Find where the given text appears and provide that cell's center as (x, y) coordinate. 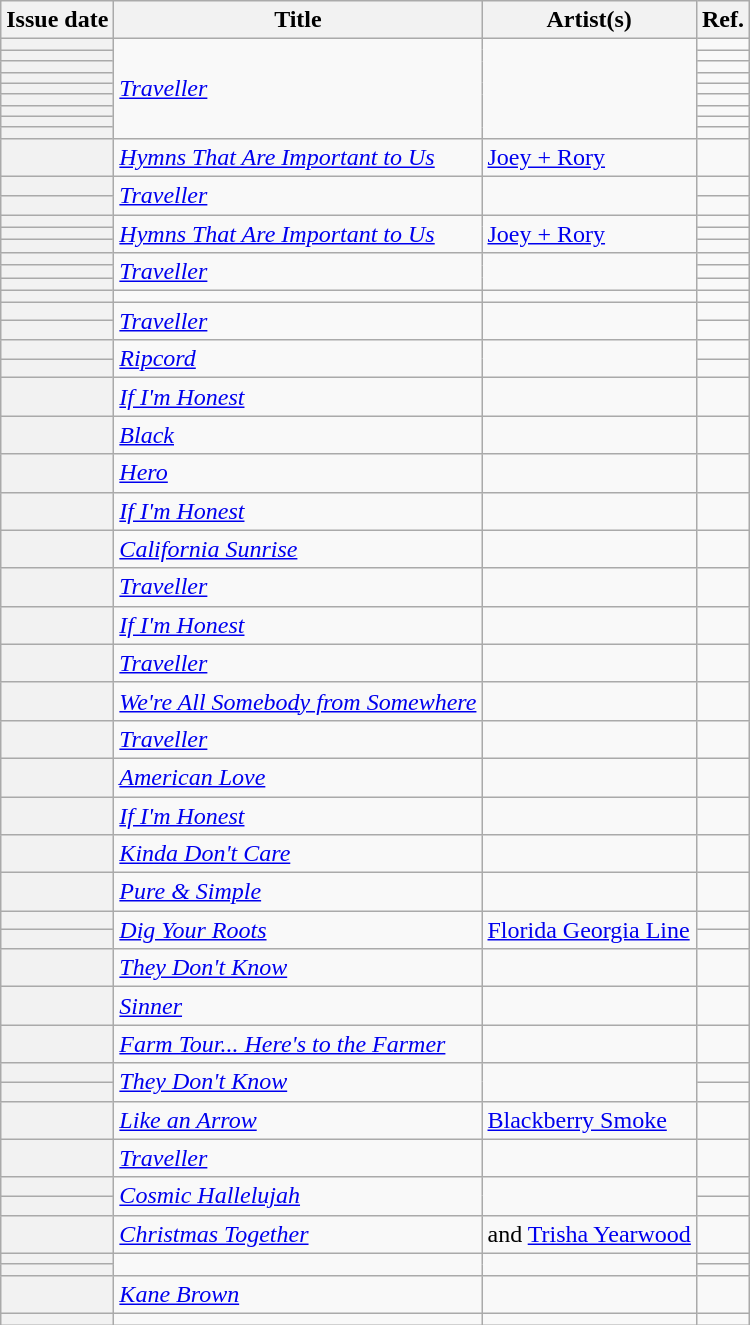
and Trisha Yearwood (589, 1234)
Issue date (58, 20)
Artist(s) (589, 20)
Kinda Don't Care (298, 854)
Blackberry Smoke (589, 1120)
Cosmic Hallelujah (298, 1196)
Kane Brown (298, 1294)
Sinner (298, 1006)
American Love (298, 777)
Ref. (722, 20)
Christmas Together (298, 1234)
Dig Your Roots (298, 930)
Pure & Simple (298, 892)
Like an Arrow (298, 1120)
Florida Georgia Line (589, 930)
Black (298, 435)
Farm Tour... Here's to the Farmer (298, 1044)
Ripcord (298, 359)
We're All Somebody from Somewhere (298, 701)
Hero (298, 473)
California Sunrise (298, 549)
Title (298, 20)
